Return (X, Y) of the center of cell containing provided text 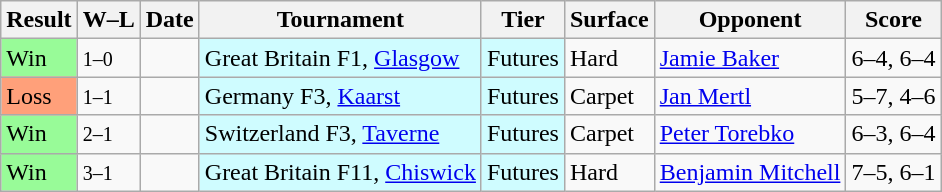
Opponent (750, 20)
Switzerland F3, Taverne (340, 134)
Germany F3, Kaarst (340, 96)
Surface (609, 20)
Great Britain F1, Glasgow (340, 58)
Jamie Baker (750, 58)
2–1 (108, 134)
W–L (108, 20)
1–1 (108, 96)
Peter Torebko (750, 134)
Jan Mertl (750, 96)
5–7, 4–6 (894, 96)
6–4, 6–4 (894, 58)
Benjamin Mitchell (750, 172)
Result (39, 20)
1–0 (108, 58)
Date (170, 20)
7–5, 6–1 (894, 172)
Great Britain F11, Chiswick (340, 172)
Loss (39, 96)
Tournament (340, 20)
Score (894, 20)
6–3, 6–4 (894, 134)
Tier (522, 20)
3–1 (108, 172)
